Detect which cell encompasses the target text, then output its [x, y] center coordinate. 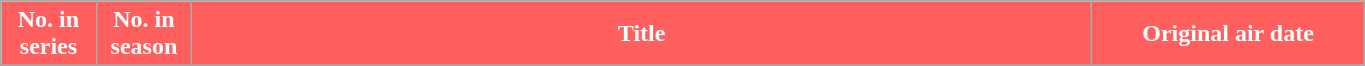
Original air date [1228, 34]
No. inseason [144, 34]
No. inseries [48, 34]
Title [642, 34]
